Provide the (X, Y) coordinate of the cell's center where the given text is located.  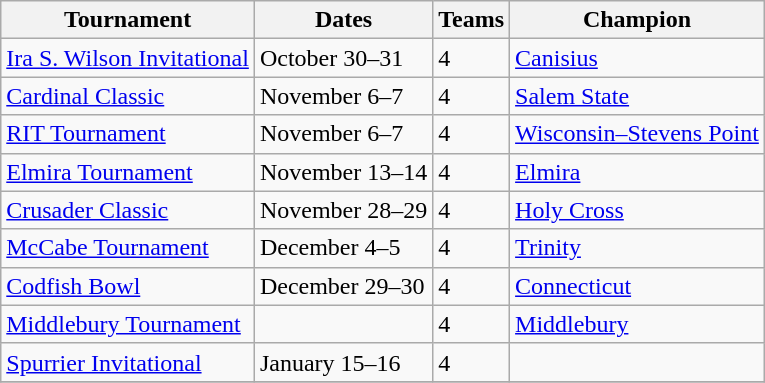
October 30–31 (343, 58)
Salem State (638, 96)
December 29–30 (343, 286)
November 28–29 (343, 210)
Elmira (638, 172)
Middlebury Tournament (128, 324)
Dates (343, 20)
Trinity (638, 248)
Wisconsin–Stevens Point (638, 134)
Elmira Tournament (128, 172)
November 13–14 (343, 172)
December 4–5 (343, 248)
Ira S. Wilson Invitational (128, 58)
Tournament (128, 20)
RIT Tournament (128, 134)
Champion (638, 20)
Connecticut (638, 286)
January 15–16 (343, 362)
Codfish Bowl (128, 286)
Canisius (638, 58)
Cardinal Classic (128, 96)
McCabe Tournament (128, 248)
Crusader Classic (128, 210)
Teams (472, 20)
Spurrier Invitational (128, 362)
Middlebury (638, 324)
Holy Cross (638, 210)
